Detect which cell encompasses the target text, then output its (x, y) center coordinate. 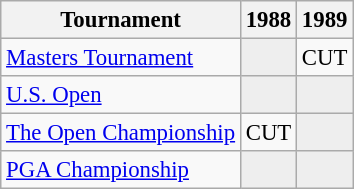
1988 (268, 20)
The Open Championship (121, 133)
Masters Tournament (121, 58)
PGA Championship (121, 170)
Tournament (121, 20)
1989 (325, 20)
U.S. Open (121, 95)
